Identify which cell holds the provided text, then report its (x, y) central coordinate. 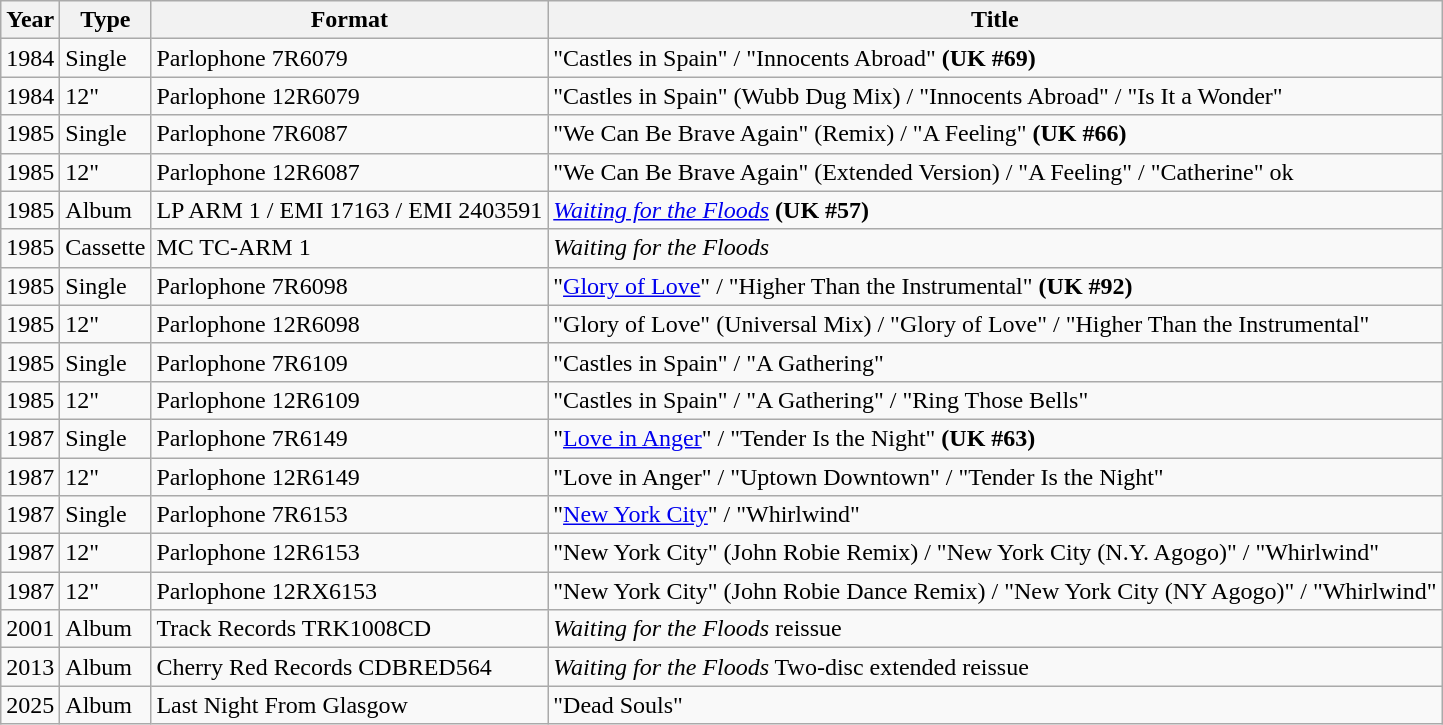
2013 (30, 667)
"Glory of Love" / "Higher Than the Instrumental" (UK #92) (995, 286)
"Love in Anger" / "Tender Is the Night" (UK #63) (995, 438)
Waiting for the Floods (UK #57) (995, 210)
"Castles in Spain" / "Innocents Abroad" (UK #69) (995, 58)
"We Can Be Brave Again" (Extended Version) / "A Feeling" / "Catherine" ok (995, 172)
Parlophone 7R6149 (350, 438)
"Castles in Spain" (Wubb Dug Mix) / "Innocents Abroad" / "Is It a Wonder" (995, 96)
Year (30, 20)
"New York City" (John Robie Remix) / "New York City (N.Y. Agogo)" / "Whirlwind" (995, 553)
Parlophone 7R6153 (350, 515)
"Castles in Spain" / "A Gathering" (995, 362)
2001 (30, 629)
Last Night From Glasgow (350, 705)
"We Can Be Brave Again" (Remix) / "A Feeling" (UK #66) (995, 134)
Parlophone 12R6087 (350, 172)
Parlophone 12R6149 (350, 477)
2025 (30, 705)
LP ARM 1 / EMI 17163 / EMI 2403591 (350, 210)
Track Records TRK1008CD (350, 629)
"Castles in Spain" / "A Gathering" / "Ring Those Bells" (995, 400)
"New York City" / "Whirlwind" (995, 515)
Waiting for the Floods reissue (995, 629)
"Love in Anger" / "Uptown Downtown" / "Tender Is the Night" (995, 477)
Parlophone 7R6109 (350, 362)
Title (995, 20)
Parlophone 7R6098 (350, 286)
Parlophone 12R6079 (350, 96)
Parlophone 7R6087 (350, 134)
Parlophone 12R6098 (350, 324)
"Dead Souls" (995, 705)
"New York City" (John Robie Dance Remix) / "New York City (NY Agogo)" / "Whirlwind" (995, 591)
MC TC-ARM 1 (350, 248)
Type (106, 20)
"Glory of Love" (Universal Mix) / "Glory of Love" / "Higher Than the Instrumental" (995, 324)
Cherry Red Records CDBRED564 (350, 667)
Cassette (106, 248)
Format (350, 20)
Parlophone 12RX6153 (350, 591)
Parlophone 7R6079 (350, 58)
Parlophone 12R6109 (350, 400)
Parlophone 12R6153 (350, 553)
Waiting for the Floods Two-disc extended reissue (995, 667)
Waiting for the Floods (995, 248)
